From the cell containing the given text, extract its center point as [x, y] coordinate. 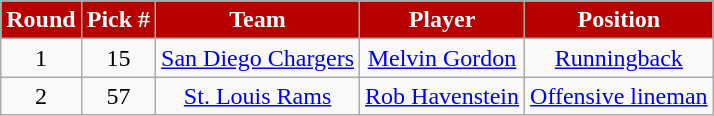
57 [118, 96]
St. Louis Rams [258, 96]
Melvin Gordon [442, 58]
15 [118, 58]
San Diego Chargers [258, 58]
Team [258, 20]
Rob Havenstein [442, 96]
Player [442, 20]
2 [41, 96]
Round [41, 20]
Runningback [620, 58]
Position [620, 20]
1 [41, 58]
Pick # [118, 20]
Offensive lineman [620, 96]
